Find where the given text appears and provide that cell's center as (x, y) coordinate. 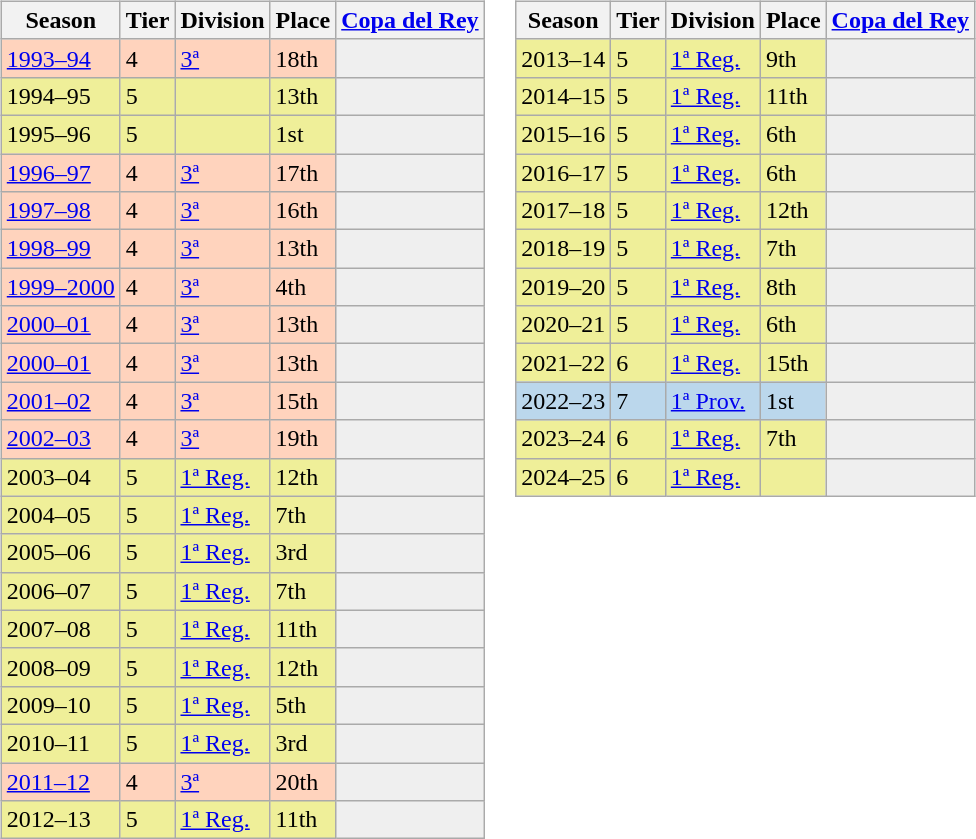
2024–25 (564, 477)
2007–08 (60, 629)
8th (793, 287)
2021–22 (564, 363)
2020–21 (564, 325)
7 (638, 401)
2013–14 (564, 58)
2016–17 (564, 173)
2017–18 (564, 211)
5th (303, 705)
1995–96 (60, 134)
2002–03 (60, 439)
2018–19 (564, 249)
16th (303, 211)
1994–95 (60, 96)
2010–11 (60, 743)
2023–24 (564, 439)
17th (303, 173)
2022–23 (564, 401)
2003–04 (60, 477)
2009–10 (60, 705)
2011–12 (60, 781)
2012–13 (60, 820)
1998–99 (60, 249)
2001–02 (60, 401)
2014–15 (564, 96)
1996–97 (60, 173)
18th (303, 58)
2004–05 (60, 515)
1ª Prov. (712, 401)
2015–16 (564, 134)
20th (303, 781)
2019–20 (564, 287)
2008–09 (60, 667)
1997–98 (60, 211)
4th (303, 287)
9th (793, 58)
19th (303, 439)
1999–2000 (60, 287)
1993–94 (60, 58)
2005–06 (60, 553)
2006–07 (60, 591)
